Output the (x, y) coordinate of the center of the cell containing the given text.  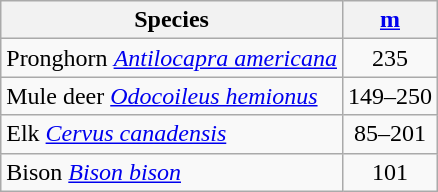
Elk Cervus canadensis (172, 134)
101 (390, 172)
149–250 (390, 96)
Species (172, 20)
85–201 (390, 134)
235 (390, 58)
Mule deer Odocoileus hemionus (172, 96)
Bison Bison bison (172, 172)
Pronghorn Antilocapra americana (172, 58)
m (390, 20)
